Capture the cell that displays the provided text and extract its [X, Y] central coordinate. 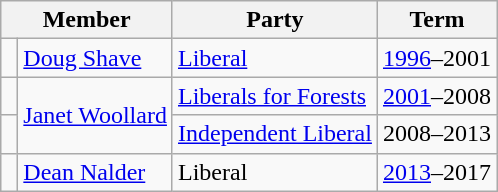
Member [87, 20]
Independent Liberal [274, 134]
Doug Shave [96, 58]
Term [436, 20]
Dean Nalder [96, 172]
Liberals for Forests [274, 96]
Party [274, 20]
2008–2013 [436, 134]
2001–2008 [436, 96]
2013–2017 [436, 172]
Janet Woollard [96, 115]
1996–2001 [436, 58]
